Determine the [X, Y] coordinate at the center of the cell enclosing the given text.  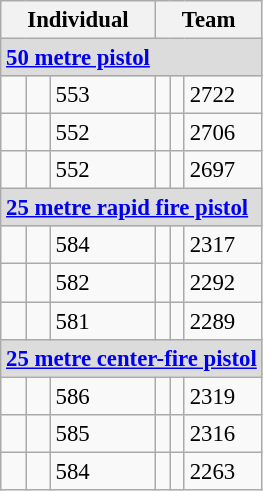
2316 [223, 433]
553 [102, 95]
2292 [223, 283]
25 metre center-fire pistol [132, 358]
50 metre pistol [132, 58]
2706 [223, 133]
2263 [223, 471]
2319 [223, 396]
Team [208, 20]
Individual [78, 20]
2317 [223, 245]
586 [102, 396]
585 [102, 433]
2289 [223, 321]
582 [102, 283]
25 metre rapid fire pistol [132, 208]
581 [102, 321]
2722 [223, 95]
2697 [223, 170]
